Provide the [x, y] coordinate of the cell's center where the given text is located.  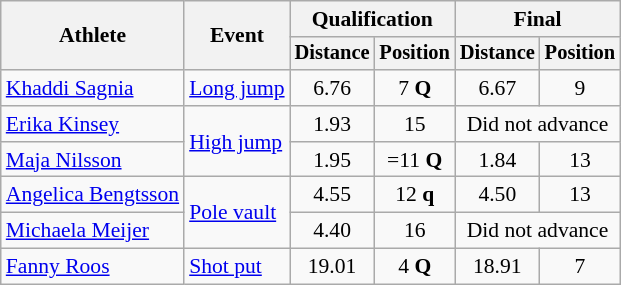
High jump [236, 142]
Athlete [92, 36]
9 [580, 88]
1.95 [332, 160]
Angelica Bengtsson [92, 195]
Khaddi Sagnia [92, 88]
Erika Kinsey [92, 124]
16 [415, 231]
Pole vault [236, 212]
Fanny Roos [92, 267]
7 [580, 267]
Long jump [236, 88]
7 Q [415, 88]
Michaela Meijer [92, 231]
=11 Q [415, 160]
18.91 [498, 267]
4 Q [415, 267]
Event [236, 36]
Maja Nilsson [92, 160]
15 [415, 124]
12 q [415, 195]
1.93 [332, 124]
1.84 [498, 160]
6.76 [332, 88]
19.01 [332, 267]
4.50 [498, 195]
Final [538, 19]
Qualification [372, 19]
4.40 [332, 231]
4.55 [332, 195]
6.67 [498, 88]
Shot put [236, 267]
